From the cell containing the given text, extract its center point as (x, y) coordinate. 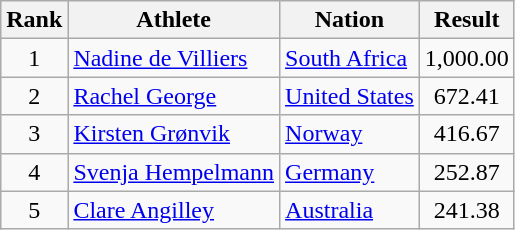
416.67 (466, 134)
Germany (350, 172)
Clare Angilley (174, 210)
4 (34, 172)
5 (34, 210)
Kirsten Grønvik (174, 134)
Svenja Hempelmann (174, 172)
1 (34, 58)
672.41 (466, 96)
Rank (34, 20)
Athlete (174, 20)
2 (34, 96)
Norway (350, 134)
South Africa (350, 58)
Nation (350, 20)
1,000.00 (466, 58)
Nadine de Villiers (174, 58)
Australia (350, 210)
3 (34, 134)
Rachel George (174, 96)
252.87 (466, 172)
United States (350, 96)
Result (466, 20)
241.38 (466, 210)
